Return the [X, Y] coordinate for the center point of the cell that contains the specified text.  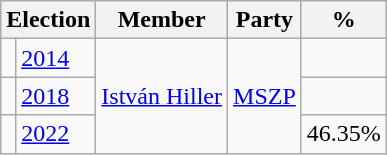
46.35% [344, 134]
2022 [56, 134]
MSZP [265, 96]
2018 [56, 96]
2014 [56, 58]
István Hiller [162, 96]
Party [265, 20]
% [344, 20]
Election [48, 20]
Member [162, 20]
